From the cell containing the given text, extract its center point as [x, y] coordinate. 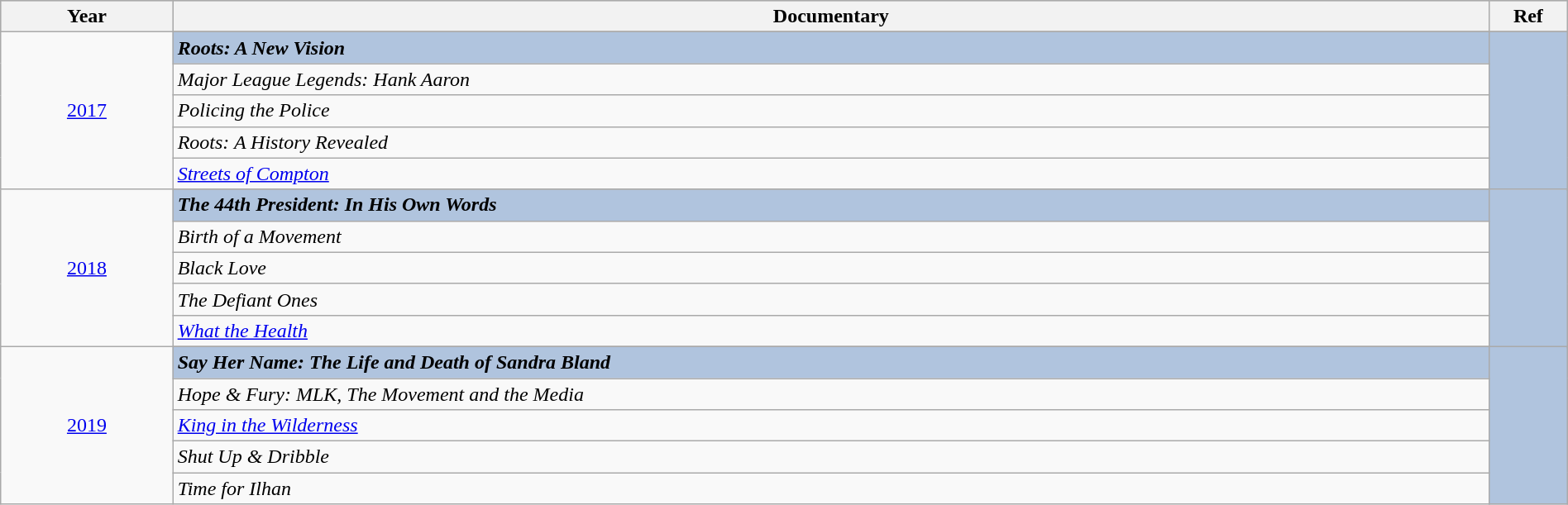
Year [87, 17]
Roots: A New Vision [830, 48]
Hope & Fury: MLK, The Movement and the Media [830, 394]
Black Love [830, 268]
Major League Legends: Hank Aaron [830, 79]
Time for Ilhan [830, 488]
Documentary [830, 17]
Say Her Name: The Life and Death of Sandra Bland [830, 362]
Streets of Compton [830, 174]
The Defiant Ones [830, 299]
Policing the Police [830, 111]
Birth of a Movement [830, 236]
Roots: A History Revealed [830, 142]
The 44th President: In His Own Words [830, 205]
Ref [1528, 17]
What the Health [830, 331]
2017 [87, 111]
King in the Wilderness [830, 426]
2019 [87, 425]
2018 [87, 268]
Shut Up & Dribble [830, 457]
